Detect which cell encompasses the target text, then output its [x, y] center coordinate. 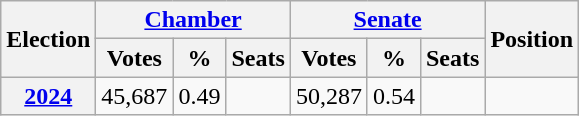
45,687 [134, 96]
0.49 [200, 96]
Position [532, 39]
Senate [388, 20]
2024 [48, 96]
50,287 [328, 96]
Chamber [194, 20]
0.54 [394, 96]
Election [48, 39]
